Locate the cell with the specified text and output its [x, y] center coordinate. 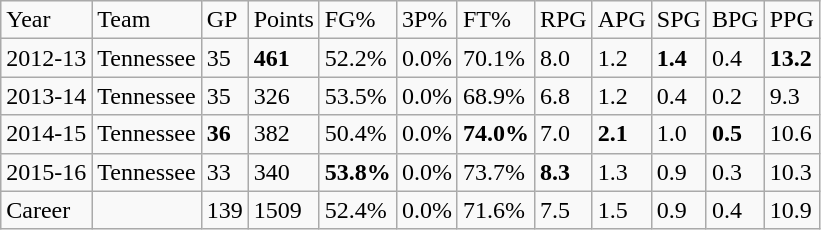
340 [284, 172]
70.1% [496, 58]
7.5 [563, 210]
73.7% [496, 172]
RPG [563, 20]
10.6 [792, 134]
8.3 [563, 172]
36 [224, 134]
0.2 [735, 96]
2.1 [622, 134]
326 [284, 96]
FT% [496, 20]
1.4 [678, 58]
33 [224, 172]
FG% [358, 20]
1.0 [678, 134]
Year [46, 20]
Team [146, 20]
1.5 [622, 210]
BPG [735, 20]
3P% [426, 20]
10.3 [792, 172]
6.8 [563, 96]
APG [622, 20]
1.3 [622, 172]
50.4% [358, 134]
53.8% [358, 172]
8.0 [563, 58]
13.2 [792, 58]
53.5% [358, 96]
68.9% [496, 96]
52.2% [358, 58]
71.6% [496, 210]
9.3 [792, 96]
0.3 [735, 172]
2014-15 [46, 134]
74.0% [496, 134]
Career [46, 210]
2015-16 [46, 172]
2013-14 [46, 96]
1509 [284, 210]
139 [224, 210]
PPG [792, 20]
SPG [678, 20]
52.4% [358, 210]
7.0 [563, 134]
GP [224, 20]
0.5 [735, 134]
10.9 [792, 210]
2012-13 [46, 58]
382 [284, 134]
Points [284, 20]
461 [284, 58]
